Determine the [x, y] coordinate at the center of the cell enclosing the given text.  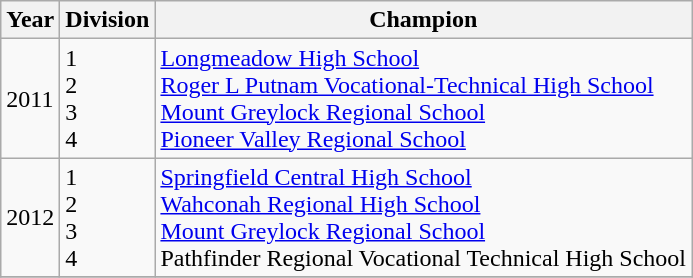
2011 [30, 98]
Champion [424, 20]
2012 [30, 218]
Division [108, 20]
Longmeadow High School Roger L Putnam Vocational-Technical High School Mount Greylock Regional School Pioneer Valley Regional School [424, 98]
Springfield Central High School Wahconah Regional High School Mount Greylock Regional School Pathfinder Regional Vocational Technical High School [424, 218]
Year [30, 20]
